Scan for the cell matching the given text and deliver its [X, Y] coordinate at center. 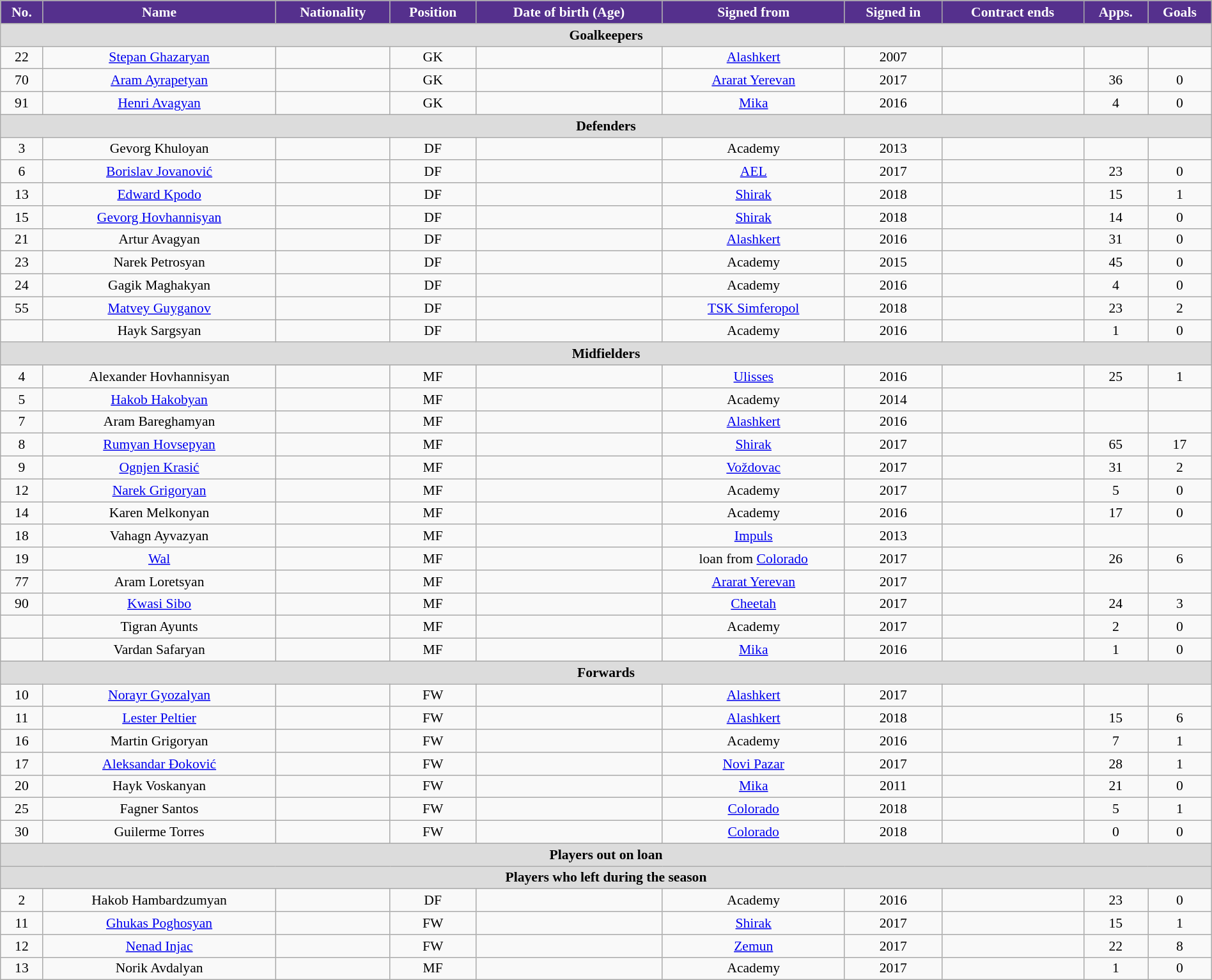
90 [22, 604]
Gevorg Hovhannisyan [159, 217]
Rumyan Hovsepyan [159, 445]
Vahagn Ayvazyan [159, 536]
Ulisses [753, 377]
9 [22, 468]
Aram Ayrapetyan [159, 81]
70 [22, 81]
Narek Grigoryan [159, 490]
Forwards [606, 673]
2007 [893, 58]
TSK Simferopol [753, 308]
45 [1116, 263]
Nenad Injac [159, 946]
Gagik Maghakyan [159, 286]
30 [22, 832]
Aram Bareghamyan [159, 422]
Lester Peltier [159, 719]
Goalkeepers [606, 35]
Martin Grigoryan [159, 741]
No. [22, 12]
Norayr Gyozalyan [159, 696]
16 [22, 741]
Wal [159, 559]
loan from Colorado [753, 559]
36 [1116, 81]
Date of birth (Age) [569, 12]
Narek Petrosyan [159, 263]
Gevorg Khuloyan [159, 149]
Midfielders [606, 354]
Impuls [753, 536]
Cheetah [753, 604]
55 [22, 308]
19 [22, 559]
Aleksandar Đoković [159, 764]
Kwasi Sibo [159, 604]
Hayk Voskanyan [159, 786]
Tigran Ayunts [159, 627]
Hakob Hambardzumyan [159, 901]
Stepan Ghazaryan [159, 58]
Players who left during the season [606, 878]
18 [22, 536]
Borislav Jovanović [159, 172]
Defenders [606, 126]
Artur Avagyan [159, 240]
Alexander Hovhannisyan [159, 377]
Aram Loretsyan [159, 582]
28 [1116, 764]
2014 [893, 400]
Zemun [753, 946]
Position [433, 12]
AEL [753, 172]
10 [22, 696]
Goals [1180, 12]
2011 [893, 786]
Guilerme Torres [159, 832]
Signed in [893, 12]
Hakob Hakobyan [159, 400]
Vardan Safaryan [159, 650]
65 [1116, 445]
91 [22, 104]
Contract ends [1013, 12]
Nationality [332, 12]
Fagner Santos [159, 809]
Ghukas Poghosyan [159, 923]
Hayk Sargsyan [159, 331]
26 [1116, 559]
Ognjen Krasić [159, 468]
Players out on loan [606, 855]
Name [159, 12]
Edward Kpodo [159, 194]
Novi Pazar [753, 764]
Henri Avagyan [159, 104]
Norik Avdalyan [159, 968]
Signed from [753, 12]
2015 [893, 263]
Karen Melkonyan [159, 513]
20 [22, 786]
Voždovac [753, 468]
77 [22, 582]
Matvey Guyganov [159, 308]
Apps. [1116, 12]
